Detect which cell encompasses the target text, then output its [x, y] center coordinate. 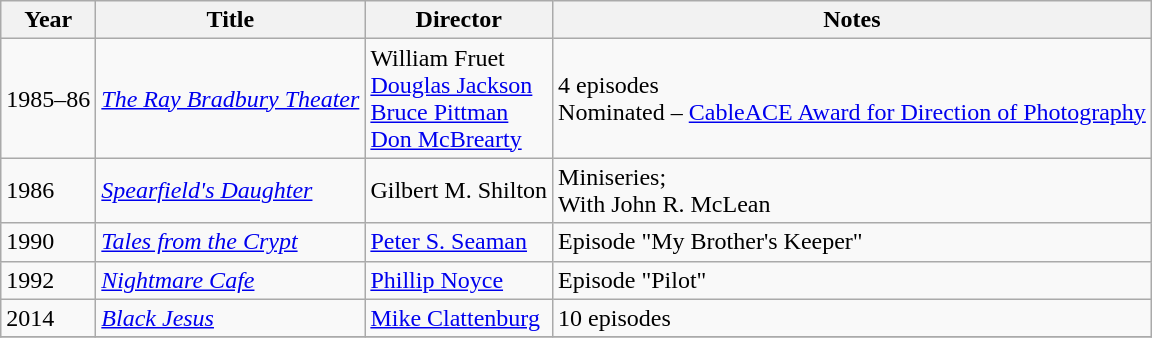
1992 [48, 280]
Episode "My Brother's Keeper" [852, 242]
Notes [852, 20]
Spearfield's Daughter [230, 190]
Peter S. Seaman [459, 242]
Director [459, 20]
10 episodes [852, 318]
Episode "Pilot" [852, 280]
2014 [48, 318]
Title [230, 20]
Miniseries;With John R. McLean [852, 190]
William FruetDouglas JacksonBruce PittmanDon McBrearty [459, 98]
1990 [48, 242]
The Ray Bradbury Theater [230, 98]
Year [48, 20]
1985–86 [48, 98]
Tales from the Crypt [230, 242]
Gilbert M. Shilton [459, 190]
Nightmare Cafe [230, 280]
Mike Clattenburg [459, 318]
4 episodes Nominated – CableACE Award for Direction of Photography [852, 98]
Phillip Noyce [459, 280]
1986 [48, 190]
Black Jesus [230, 318]
